For the text-containing cell, return its midpoint in (x, y) coordinate format. 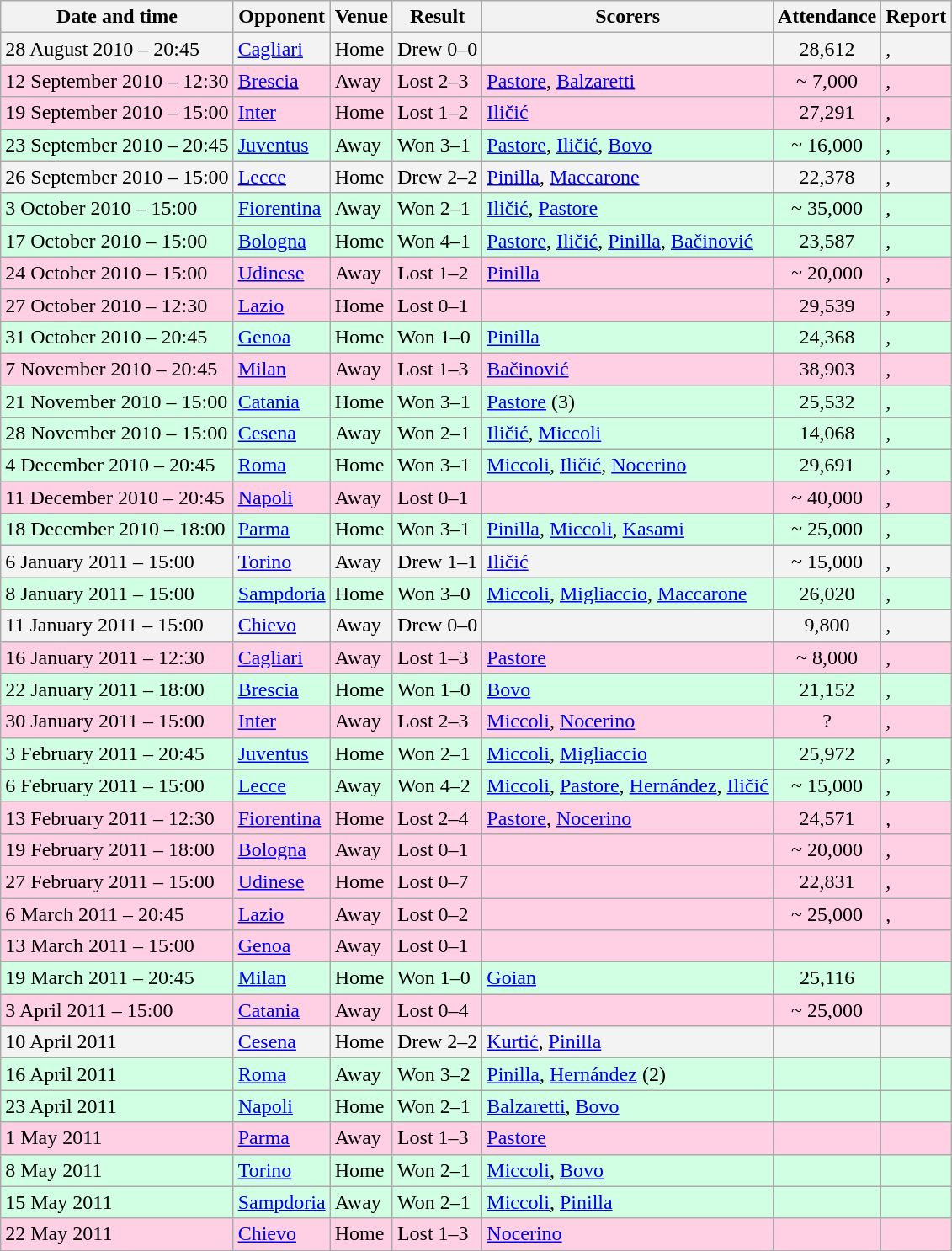
3 April 2011 – 15:00 (117, 1010)
31 October 2010 – 20:45 (117, 337)
Bovo (628, 689)
26,020 (827, 594)
Opponent (281, 17)
? (827, 721)
24,571 (827, 817)
~ 16,000 (827, 145)
24,368 (827, 337)
Kurtić, Pinilla (628, 1042)
Miccoli, Migliaccio, Maccarone (628, 594)
12 September 2010 – 12:30 (117, 81)
27 October 2010 – 12:30 (117, 305)
Won 4–1 (437, 241)
23 April 2011 (117, 1106)
6 January 2011 – 15:00 (117, 562)
~ 7,000 (827, 81)
Iličić, Pastore (628, 209)
25,116 (827, 978)
16 January 2011 – 12:30 (117, 657)
Scorers (628, 17)
21,152 (827, 689)
Lost 0–2 (437, 913)
22 January 2011 – 18:00 (117, 689)
3 October 2010 – 15:00 (117, 209)
14,068 (827, 434)
7 November 2010 – 20:45 (117, 369)
19 February 2011 – 18:00 (117, 849)
Pinilla, Miccoli, Kasami (628, 530)
Miccoli, Bovo (628, 1170)
11 January 2011 – 15:00 (117, 625)
Attendance (827, 17)
22 May 2011 (117, 1234)
Miccoli, Migliaccio (628, 753)
29,539 (827, 305)
30 January 2011 – 15:00 (117, 721)
Pinilla, Maccarone (628, 177)
25,972 (827, 753)
Pinilla, Hernández (2) (628, 1074)
15 May 2011 (117, 1202)
Balzaretti, Bovo (628, 1106)
Won 3–0 (437, 594)
22,831 (827, 881)
~ 8,000 (827, 657)
29,691 (827, 466)
17 October 2010 – 15:00 (117, 241)
Pastore, Nocerino (628, 817)
Lost 0–4 (437, 1010)
26 September 2010 – 15:00 (117, 177)
9,800 (827, 625)
38,903 (827, 369)
4 December 2010 – 20:45 (117, 466)
Pastore, Balzaretti (628, 81)
Miccoli, Pastore, Hernández, Iličić (628, 785)
18 December 2010 – 18:00 (117, 530)
8 January 2011 – 15:00 (117, 594)
21 November 2010 – 15:00 (117, 402)
~ 35,000 (827, 209)
28 November 2010 – 15:00 (117, 434)
6 February 2011 – 15:00 (117, 785)
22,378 (827, 177)
Miccoli, Pinilla (628, 1202)
8 May 2011 (117, 1170)
28 August 2010 – 20:45 (117, 49)
11 December 2010 – 20:45 (117, 498)
23,587 (827, 241)
Lost 0–7 (437, 881)
Drew 1–1 (437, 562)
Date and time (117, 17)
Miccoli, Iličić, Nocerino (628, 466)
~ 40,000 (827, 498)
Result (437, 17)
Pastore, Iličić, Pinilla, Bačinović (628, 241)
Won 3–2 (437, 1074)
28,612 (827, 49)
13 February 2011 – 12:30 (117, 817)
Iličić, Miccoli (628, 434)
Nocerino (628, 1234)
Won 4–2 (437, 785)
Miccoli, Nocerino (628, 721)
19 September 2010 – 15:00 (117, 113)
25,532 (827, 402)
23 September 2010 – 20:45 (117, 145)
13 March 2011 – 15:00 (117, 946)
3 February 2011 – 20:45 (117, 753)
19 March 2011 – 20:45 (117, 978)
Goian (628, 978)
Bačinović (628, 369)
10 April 2011 (117, 1042)
Pastore (3) (628, 402)
6 March 2011 – 20:45 (117, 913)
24 October 2010 – 15:00 (117, 273)
16 April 2011 (117, 1074)
Venue (361, 17)
Report (916, 17)
Lost 2–4 (437, 817)
27,291 (827, 113)
Pastore, Iličić, Bovo (628, 145)
1 May 2011 (117, 1138)
27 February 2011 – 15:00 (117, 881)
